Capture the cell that displays the provided text and extract its [x, y] central coordinate. 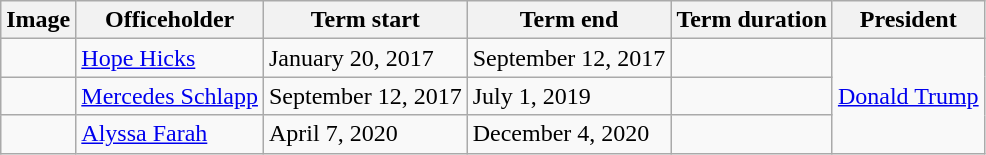
January 20, 2017 [365, 58]
Hope Hicks [170, 58]
Term duration [752, 20]
July 1, 2019 [569, 96]
President [908, 20]
April 7, 2020 [365, 134]
December 4, 2020 [569, 134]
Alyssa Farah [170, 134]
Term start [365, 20]
Officeholder [170, 20]
Term end [569, 20]
Mercedes Schlapp [170, 96]
Donald Trump [908, 96]
Image [38, 20]
